Locate the cell with the specified text and output its (x, y) center coordinate. 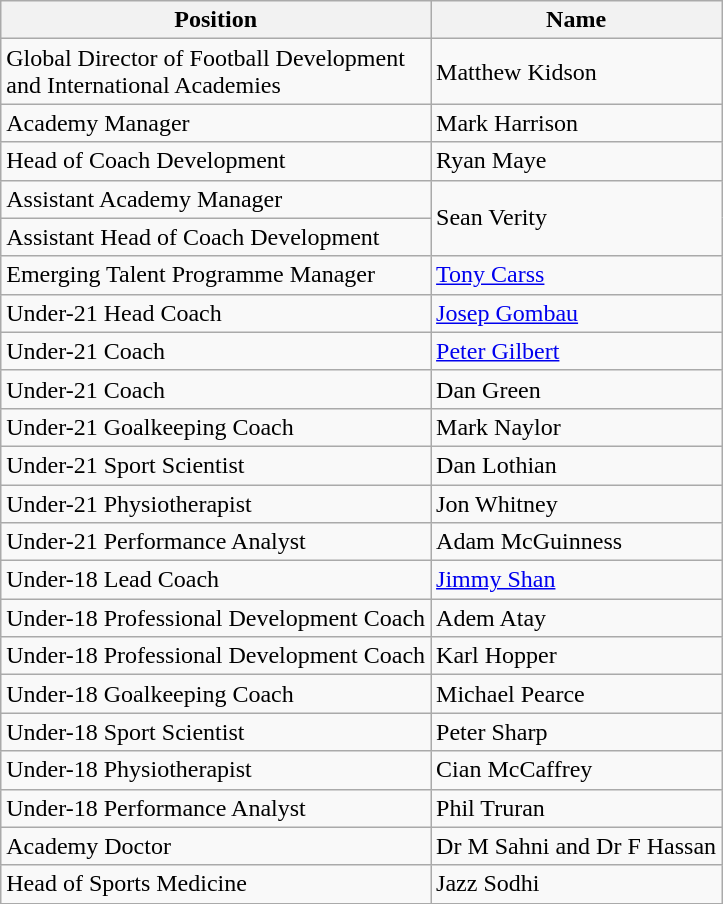
Under-18 Physiotherapist (216, 770)
Assistant Head of Coach Development (216, 237)
Under-21 Performance Analyst (216, 542)
Global Director of Football Developmentand International Academies (216, 72)
Academy Manager (216, 123)
Under-21 Head Coach (216, 313)
Academy Doctor (216, 846)
Mark Naylor (576, 427)
Matthew Kidson (576, 72)
Head of Sports Medicine (216, 884)
Peter Gilbert (576, 351)
Position (216, 20)
Name (576, 20)
Under-21 Goalkeeping Coach (216, 427)
Under-18 Performance Analyst (216, 808)
Head of Coach Development (216, 161)
Josep Gombau (576, 313)
Dan Lothian (576, 465)
Jazz Sodhi (576, 884)
Tony Carss (576, 275)
Jimmy Shan (576, 580)
Dr M Sahni and Dr F Hassan (576, 846)
Dan Green (576, 389)
Adem Atay (576, 618)
Under-18 Sport Scientist (216, 732)
Cian McCaffrey (576, 770)
Sean Verity (576, 218)
Adam McGuinness (576, 542)
Mark Harrison (576, 123)
Under-18 Lead Coach (216, 580)
Peter Sharp (576, 732)
Under-18 Goalkeeping Coach (216, 694)
Michael Pearce (576, 694)
Karl Hopper (576, 656)
Phil Truran (576, 808)
Under-21 Sport Scientist (216, 465)
Ryan Maye (576, 161)
Under-21 Physiotherapist (216, 503)
Jon Whitney (576, 503)
Emerging Talent Programme Manager (216, 275)
Assistant Academy Manager (216, 199)
